Extract the [X, Y] coordinate from the center of the cell holding the provided text.  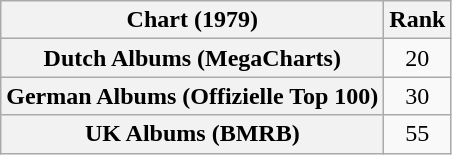
Dutch Albums (MegaCharts) [192, 58]
Chart (1979) [192, 20]
German Albums (Offizielle Top 100) [192, 96]
Rank [418, 20]
30 [418, 96]
55 [418, 134]
UK Albums (BMRB) [192, 134]
20 [418, 58]
